Determine the (X, Y) coordinate at the center of the cell enclosing the given text.  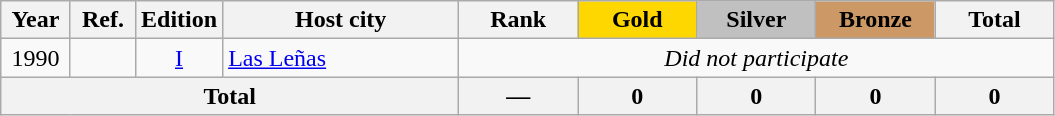
Rank (518, 20)
Silver (756, 20)
Ref. (102, 20)
Year (36, 20)
Bronze (876, 20)
I (180, 58)
— (518, 96)
Host city (341, 20)
Edition (180, 20)
Las Leñas (341, 58)
Gold (638, 20)
1990 (36, 58)
Did not participate (756, 58)
